Search for the cell housing the specified text and yield its [x, y] center coordinate. 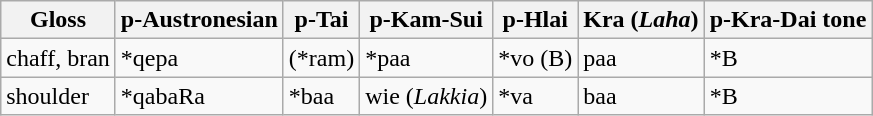
p-Kam-Sui [426, 20]
*qepa [199, 58]
p-Tai [321, 20]
*qabaRa [199, 96]
shoulder [58, 96]
p-Austronesian [199, 20]
(*ram) [321, 58]
chaff, bran [58, 58]
wie (Lakkia) [426, 96]
baa [641, 96]
*va [536, 96]
paa [641, 58]
Gloss [58, 20]
*baa [321, 96]
p-Kra-Dai tone [788, 20]
p-Hlai [536, 20]
Kra (Laha) [641, 20]
*paa [426, 58]
*vo (B) [536, 58]
